Extract the [x, y] coordinate from the center of the cell holding the provided text.  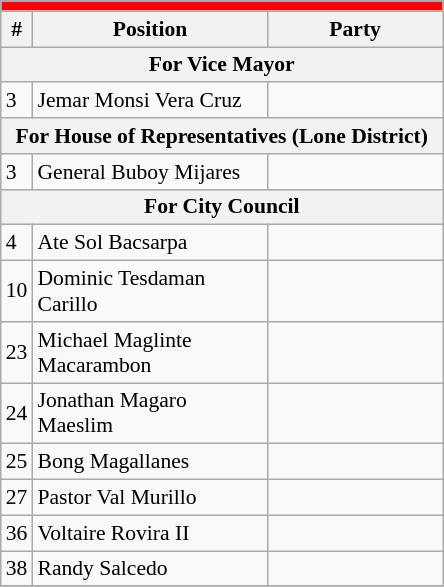
38 [17, 569]
Voltaire Rovira II [150, 533]
Dominic Tesdaman Carillo [150, 292]
25 [17, 462]
General Buboy Mijares [150, 172]
24 [17, 414]
4 [17, 243]
Bong Magallanes [150, 462]
For House of Representatives (Lone District) [222, 136]
Ate Sol Bacsarpa [150, 243]
Party [356, 29]
For Vice Mayor [222, 65]
Position [150, 29]
27 [17, 498]
36 [17, 533]
Randy Salcedo [150, 569]
Michael Maglinte Macarambon [150, 352]
Jonathan Magaro Maeslim [150, 414]
Pastor Val Murillo [150, 498]
10 [17, 292]
23 [17, 352]
# [17, 29]
Jemar Monsi Vera Cruz [150, 101]
For City Council [222, 207]
